Find where the given text appears and provide that cell's center as [X, Y] coordinate. 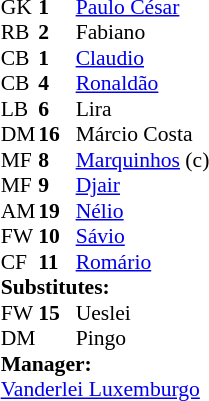
2 [57, 33]
4 [57, 83]
10 [57, 237]
9 [57, 185]
11 [57, 262]
AM [20, 211]
16 [57, 135]
19 [57, 211]
6 [57, 109]
8 [57, 160]
LB [20, 109]
CF [20, 262]
RB [20, 33]
1 [57, 58]
15 [57, 313]
